Detect which cell encompasses the target text, then output its (x, y) center coordinate. 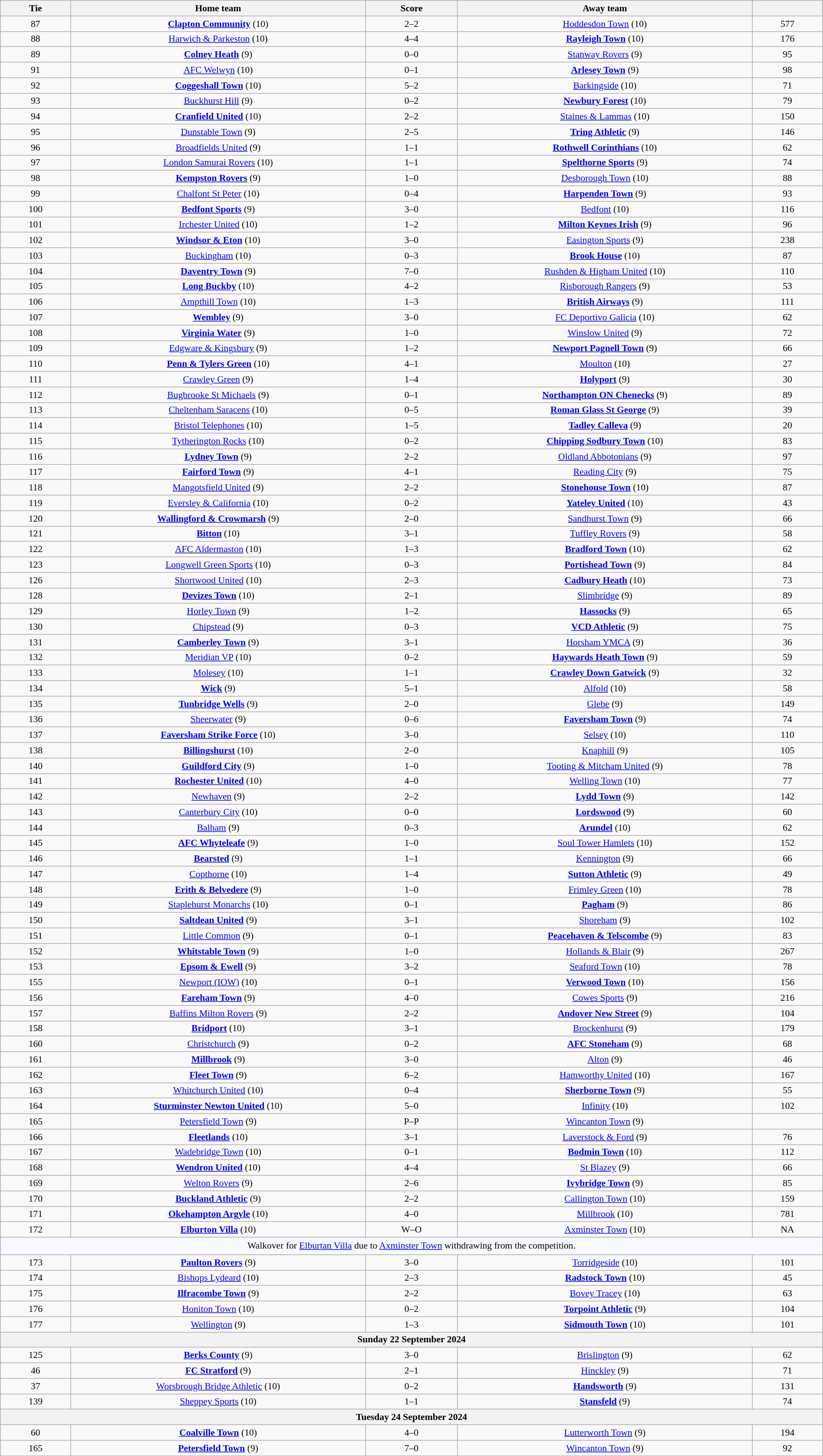
43 (787, 503)
Longwell Green Sports (10) (218, 565)
Millbrook (9) (218, 1060)
5–2 (411, 85)
Alton (9) (605, 1060)
Daventry Town (9) (218, 271)
Haywards Heath Town (9) (605, 657)
Long Buckby (10) (218, 286)
Slimbridge (9) (605, 596)
Barkingside (10) (605, 85)
Dunstable Town (9) (218, 132)
Sunday 22 September 2024 (411, 1340)
Verwood Town (10) (605, 983)
114 (36, 426)
FC Stratford (9) (218, 1371)
Alfold (10) (605, 689)
Welling Town (10) (605, 781)
99 (36, 194)
49 (787, 874)
Bearsted (9) (218, 859)
91 (36, 70)
NA (787, 1230)
Molesey (10) (218, 673)
Penn & Tylers Green (10) (218, 364)
173 (36, 1262)
Kempston Rovers (9) (218, 178)
0–6 (411, 720)
72 (787, 333)
Wendron United (10) (218, 1168)
84 (787, 565)
20 (787, 426)
175 (36, 1294)
AFC Stoneham (9) (605, 1044)
267 (787, 951)
134 (36, 689)
Radstock Town (10) (605, 1278)
143 (36, 812)
AFC Aldermaston (10) (218, 549)
Baffins Milton Rovers (9) (218, 1013)
Bristol Telephones (10) (218, 426)
Arlesey Town (9) (605, 70)
109 (36, 348)
Welton Rovers (9) (218, 1183)
Harpenden Town (9) (605, 194)
Cranfield United (10) (218, 117)
166 (36, 1137)
Erith & Belvedere (9) (218, 890)
94 (36, 117)
Pagham (9) (605, 905)
Fleetlands (10) (218, 1137)
Tuesday 24 September 2024 (411, 1417)
117 (36, 472)
Infinity (10) (605, 1106)
5–1 (411, 689)
Brislington (9) (605, 1355)
55 (787, 1091)
Portishead Town (9) (605, 565)
Sidmouth Town (10) (605, 1325)
141 (36, 781)
113 (36, 410)
Sheppey Sports (10) (218, 1402)
Coggeshall Town (10) (218, 85)
Edgware & Kingsbury (9) (218, 348)
161 (36, 1060)
Ivybridge Town (9) (605, 1183)
Soul Tower Hamlets (10) (605, 843)
158 (36, 1029)
Sheerwater (9) (218, 720)
118 (36, 488)
Saltdean United (9) (218, 920)
125 (36, 1355)
Roman Glass St George (9) (605, 410)
Yateley United (10) (605, 503)
Wellington (9) (218, 1325)
168 (36, 1168)
Holyport (9) (605, 379)
Laverstock & Ford (9) (605, 1137)
151 (36, 936)
Score (411, 8)
170 (36, 1199)
Cheltenham Saracens (10) (218, 410)
179 (787, 1029)
Horley Town (9) (218, 611)
136 (36, 720)
Canterbury City (10) (218, 812)
Hollands & Blair (9) (605, 951)
Tooting & Mitcham United (9) (605, 766)
121 (36, 534)
Whitstable Town (9) (218, 951)
Stanway Rovers (9) (605, 55)
177 (36, 1325)
Guildford City (9) (218, 766)
Spelthorne Sports (9) (605, 163)
Home team (218, 8)
3–2 (411, 967)
Bridport (10) (218, 1029)
Horsham YMCA (9) (605, 642)
British Airways (9) (605, 302)
Rothwell Corinthians (10) (605, 148)
Elburton Villa (10) (218, 1230)
86 (787, 905)
115 (36, 441)
Arundel (10) (605, 828)
132 (36, 657)
Millbrook (10) (605, 1214)
Colney Heath (9) (218, 55)
162 (36, 1075)
Coalville Town (10) (218, 1433)
Kennington (9) (605, 859)
45 (787, 1278)
Chalfont St Peter (10) (218, 194)
77 (787, 781)
160 (36, 1044)
Wick (9) (218, 689)
Buckland Athletic (9) (218, 1199)
107 (36, 318)
238 (787, 240)
65 (787, 611)
Newhaven (9) (218, 797)
Devizes Town (10) (218, 596)
Knaphill (9) (605, 750)
137 (36, 735)
Harwich & Parkeston (10) (218, 39)
Okehampton Argyle (10) (218, 1214)
216 (787, 998)
37 (36, 1386)
Epsom & Ewell (9) (218, 967)
Chipstead (9) (218, 627)
Honiton Town (10) (218, 1309)
120 (36, 519)
Cowes Sports (9) (605, 998)
St Blazey (9) (605, 1168)
Ampthill Town (10) (218, 302)
103 (36, 256)
139 (36, 1402)
Bodmin Town (10) (605, 1152)
Oldland Abbotonians (9) (605, 457)
Shoreham (9) (605, 920)
157 (36, 1013)
Brook House (10) (605, 256)
W–O (411, 1230)
Tring Athletic (9) (605, 132)
Mangotsfield United (9) (218, 488)
Callington Town (10) (605, 1199)
144 (36, 828)
85 (787, 1183)
Clapton Community (10) (218, 24)
Torpoint Athletic (9) (605, 1309)
Crawley Down Gatwick (9) (605, 673)
79 (787, 101)
106 (36, 302)
Lydney Town (9) (218, 457)
Lydd Town (9) (605, 797)
Desborough Town (10) (605, 178)
63 (787, 1294)
781 (787, 1214)
Risborough Rangers (9) (605, 286)
Irchester United (10) (218, 225)
32 (787, 673)
164 (36, 1106)
Copthorne (10) (218, 874)
577 (787, 24)
Hassocks (9) (605, 611)
VCD Athletic (9) (605, 627)
171 (36, 1214)
Bedfont Sports (9) (218, 209)
Tytherington Rocks (10) (218, 441)
123 (36, 565)
172 (36, 1230)
Berks County (9) (218, 1355)
169 (36, 1183)
119 (36, 503)
Tuffley Rovers (9) (605, 534)
Bitton (10) (218, 534)
Wadebridge Town (10) (218, 1152)
153 (36, 967)
Wembley (9) (218, 318)
AFC Welwyn (10) (218, 70)
Broadfields United (9) (218, 148)
68 (787, 1044)
Fairford Town (9) (218, 472)
P–P (411, 1121)
Hamworthy United (10) (605, 1075)
Winslow United (9) (605, 333)
30 (787, 379)
Newport (IOW) (10) (218, 983)
Staplehurst Monarchs (10) (218, 905)
Eversley & California (10) (218, 503)
Torridgeside (10) (605, 1262)
Stansfeld (9) (605, 1402)
Sherborne Town (9) (605, 1091)
27 (787, 364)
Buckhurst Hill (9) (218, 101)
Whitchurch United (10) (218, 1091)
Buckingham (10) (218, 256)
Northampton ON Chenecks (9) (605, 395)
Rayleigh Town (10) (605, 39)
108 (36, 333)
140 (36, 766)
76 (787, 1137)
135 (36, 704)
Stonehouse Town (10) (605, 488)
159 (787, 1199)
73 (787, 580)
Andover New Street (9) (605, 1013)
Seaford Town (10) (605, 967)
Peacehaven & Telscombe (9) (605, 936)
Hoddesdon Town (10) (605, 24)
Tunbridge Wells (9) (218, 704)
Faversham Town (9) (605, 720)
Brockenhurst (9) (605, 1029)
Lordswood (9) (605, 812)
Balham (9) (218, 828)
155 (36, 983)
Wallingford & Crowmarsh (9) (218, 519)
Frimley Green (10) (605, 890)
5–0 (411, 1106)
Axminster Town (10) (605, 1230)
Chipping Sodbury Town (10) (605, 441)
Paulton Rovers (9) (218, 1262)
Glebe (9) (605, 704)
126 (36, 580)
147 (36, 874)
FC Deportivo Galicia (10) (605, 318)
Moulton (10) (605, 364)
Rochester United (10) (218, 781)
Tie (36, 8)
Meridian VP (10) (218, 657)
Bradford Town (10) (605, 549)
Hinckley (9) (605, 1371)
Little Common (9) (218, 936)
138 (36, 750)
Billingshurst (10) (218, 750)
Tadley Calleva (9) (605, 426)
Cadbury Heath (10) (605, 580)
London Samurai Rovers (10) (218, 163)
Sturminster Newton United (10) (218, 1106)
128 (36, 596)
Worsbrough Bridge Athletic (10) (218, 1386)
194 (787, 1433)
174 (36, 1278)
100 (36, 209)
Fareham Town (9) (218, 998)
122 (36, 549)
0–5 (411, 410)
Ilfracombe Town (9) (218, 1294)
Lutterworth Town (9) (605, 1433)
Newport Pagnell Town (9) (605, 348)
130 (36, 627)
59 (787, 657)
2–6 (411, 1183)
163 (36, 1091)
Faversham Strike Force (10) (218, 735)
Fleet Town (9) (218, 1075)
53 (787, 286)
Sutton Athletic (9) (605, 874)
Selsey (10) (605, 735)
Away team (605, 8)
Bedfont (10) (605, 209)
Newbury Forest (10) (605, 101)
Camberley Town (9) (218, 642)
Christchurch (9) (218, 1044)
Windsor & Eton (10) (218, 240)
129 (36, 611)
Walkover for Elburtan Villa due to Axminster Town withdrawing from the competition. (411, 1246)
Rushden & Higham United (10) (605, 271)
36 (787, 642)
Reading City (9) (605, 472)
145 (36, 843)
Milton Keynes Irish (9) (605, 225)
Bugbrooke St Michaels (9) (218, 395)
Handsworth (9) (605, 1386)
Sandhurst Town (9) (605, 519)
Shortwood United (10) (218, 580)
148 (36, 890)
Staines & Lammas (10) (605, 117)
Virginia Water (9) (218, 333)
AFC Whyteleafe (9) (218, 843)
Crawley Green (9) (218, 379)
39 (787, 410)
1–5 (411, 426)
4–2 (411, 286)
Easington Sports (9) (605, 240)
2–5 (411, 132)
6–2 (411, 1075)
Bishops Lydeard (10) (218, 1278)
133 (36, 673)
Bovey Tracey (10) (605, 1294)
